Determine the (x, y) coordinate at the center of the cell enclosing the given text.  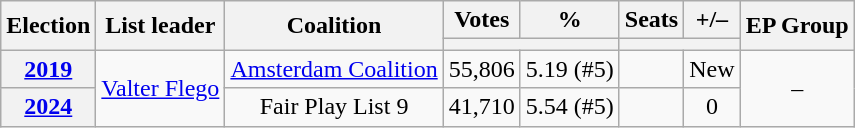
Election (48, 26)
EP Group (797, 26)
+/– (712, 20)
0 (712, 107)
Seats (651, 20)
41,710 (482, 107)
2019 (48, 69)
Fair Play List 9 (334, 107)
% (570, 20)
List leader (160, 26)
New (712, 69)
Valter Flego (160, 88)
Coalition (334, 26)
2024 (48, 107)
5.19 (#5) (570, 69)
55,806 (482, 69)
Votes (482, 20)
Amsterdam Coalition (334, 69)
– (797, 88)
5.54 (#5) (570, 107)
